Identify which cell holds the provided text, then report its (X, Y) central coordinate. 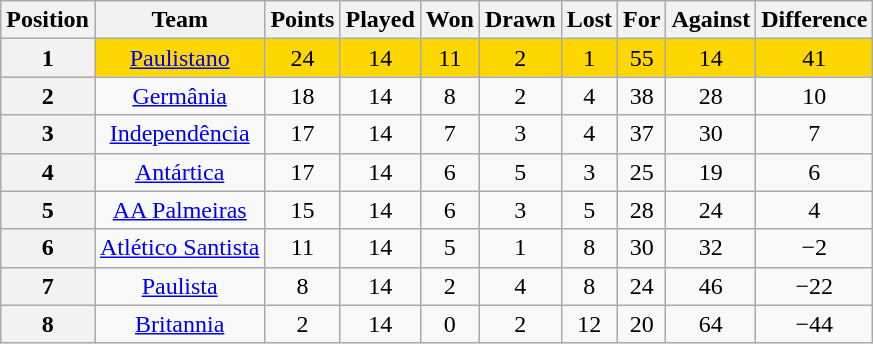
Drawn (520, 20)
Paulistano (179, 58)
Played (380, 20)
−2 (814, 248)
19 (711, 172)
Germânia (179, 96)
Won (450, 20)
20 (642, 324)
32 (711, 248)
For (642, 20)
37 (642, 134)
Paulista (179, 286)
41 (814, 58)
38 (642, 96)
Team (179, 20)
10 (814, 96)
Points (302, 20)
64 (711, 324)
Lost (589, 20)
12 (589, 324)
−22 (814, 286)
AA Palmeiras (179, 210)
Antártica (179, 172)
Atlético Santista (179, 248)
25 (642, 172)
Position (48, 20)
Independência (179, 134)
55 (642, 58)
−44 (814, 324)
18 (302, 96)
46 (711, 286)
Against (711, 20)
Difference (814, 20)
15 (302, 210)
Britannia (179, 324)
0 (450, 324)
